Scan for the cell matching the given text and deliver its (X, Y) coordinate at center. 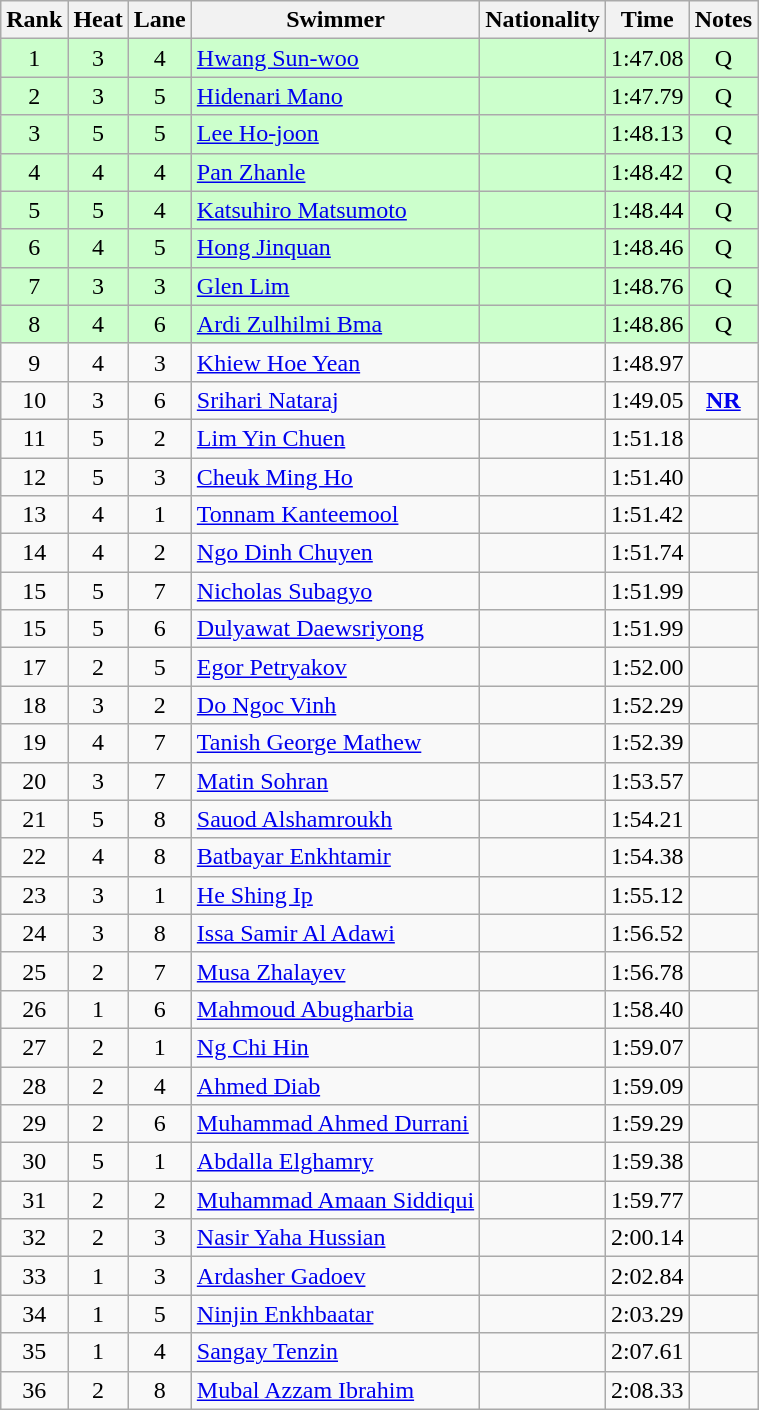
2:08.33 (647, 1390)
Cheuk Ming Ho (335, 477)
1:51.42 (647, 515)
He Shing Ip (335, 895)
18 (34, 705)
1:56.52 (647, 933)
1:49.05 (647, 400)
Tanish George Mathew (335, 743)
1:47.08 (647, 58)
Do Ngoc Vinh (335, 705)
1:48.86 (647, 324)
11 (34, 438)
1:48.76 (647, 286)
20 (34, 781)
Ardi Zulhilmi Bma (335, 324)
Tonnam Kanteemool (335, 515)
1:53.57 (647, 781)
Notes (723, 20)
13 (34, 515)
1:48.13 (647, 134)
1:52.00 (647, 667)
1:59.09 (647, 1085)
Lim Yin Chuen (335, 438)
1:48.97 (647, 362)
Rank (34, 20)
32 (34, 1238)
Time (647, 20)
1:59.77 (647, 1200)
Katsuhiro Matsumoto (335, 210)
Hong Jinquan (335, 248)
1:54.21 (647, 819)
Muhammad Amaan Siddiqui (335, 1200)
1:59.38 (647, 1162)
22 (34, 857)
9 (34, 362)
Mahmoud Abugharbia (335, 1009)
33 (34, 1276)
Muhammad Ahmed Durrani (335, 1124)
1:59.29 (647, 1124)
Matin Sohran (335, 781)
Ngo Dinh Chuyen (335, 553)
1:55.12 (647, 895)
1:51.40 (647, 477)
Swimmer (335, 20)
10 (34, 400)
1:48.46 (647, 248)
1:54.38 (647, 857)
17 (34, 667)
Srihari Nataraj (335, 400)
2:02.84 (647, 1276)
Lee Ho-joon (335, 134)
Hidenari Mano (335, 96)
Glen Lim (335, 286)
1:51.18 (647, 438)
Nicholas Subagyo (335, 591)
Dulyawat Daewsriyong (335, 629)
28 (34, 1085)
2:00.14 (647, 1238)
21 (34, 819)
Lane (160, 20)
1:52.29 (647, 705)
31 (34, 1200)
Batbayar Enkhtamir (335, 857)
2:07.61 (647, 1352)
24 (34, 933)
34 (34, 1314)
19 (34, 743)
Sangay Tenzin (335, 1352)
29 (34, 1124)
1:47.79 (647, 96)
NR (723, 400)
Hwang Sun-woo (335, 58)
1:48.42 (647, 172)
25 (34, 971)
Pan Zhanle (335, 172)
1:58.40 (647, 1009)
Ahmed Diab (335, 1085)
Egor Petryakov (335, 667)
Mubal Azzam Ibrahim (335, 1390)
Sauod Alshamroukh (335, 819)
1:48.44 (647, 210)
14 (34, 553)
Nationality (543, 20)
1:56.78 (647, 971)
Musa Zhalayev (335, 971)
23 (34, 895)
Ng Chi Hin (335, 1047)
Nasir Yaha Hussian (335, 1238)
2:03.29 (647, 1314)
Ninjin Enkhbaatar (335, 1314)
Ardasher Gadoev (335, 1276)
26 (34, 1009)
Heat (98, 20)
12 (34, 477)
35 (34, 1352)
Issa Samir Al Adawi (335, 933)
1:51.74 (647, 553)
36 (34, 1390)
Abdalla Elghamry (335, 1162)
27 (34, 1047)
1:52.39 (647, 743)
1:59.07 (647, 1047)
30 (34, 1162)
Khiew Hoe Yean (335, 362)
